Output the [x, y] coordinate of the center of the cell containing the given text.  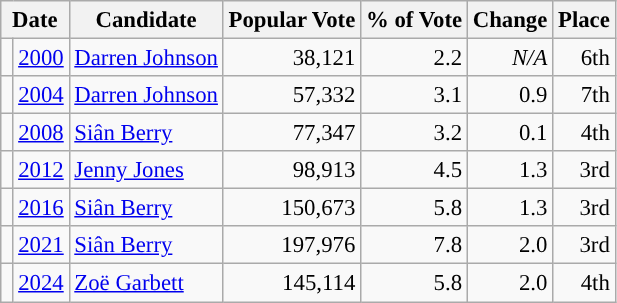
0.9 [510, 95]
38,121 [292, 58]
3.2 [414, 133]
3.1 [414, 95]
2012 [41, 170]
98,913 [292, 170]
2.2 [414, 58]
Date [35, 20]
Jenny Jones [146, 170]
2024 [41, 283]
Popular Vote [292, 20]
% of Vote [414, 20]
4.5 [414, 170]
57,332 [292, 95]
Candidate [146, 20]
2004 [41, 95]
150,673 [292, 208]
2016 [41, 208]
2008 [41, 133]
197,976 [292, 245]
Change [510, 20]
Place [584, 20]
Zoë Garbett [146, 283]
6th [584, 58]
7th [584, 95]
145,114 [292, 283]
N/A [510, 58]
2021 [41, 245]
2000 [41, 58]
7.8 [414, 245]
77,347 [292, 133]
0.1 [510, 133]
